Detect which cell encompasses the target text, then output its [X, Y] center coordinate. 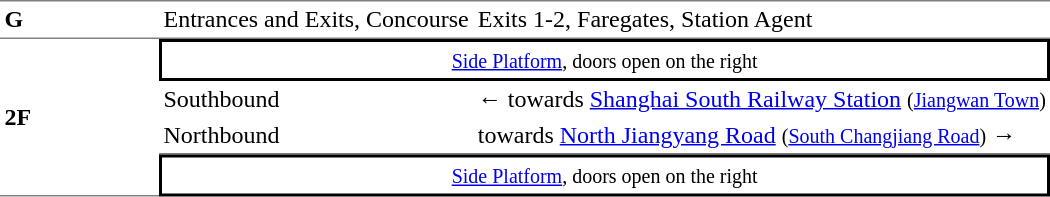
G [80, 20]
Entrances and Exits, Concourse [316, 20]
Northbound [316, 136]
towards North Jiangyang Road (South Changjiang Road) → [762, 136]
Southbound [316, 99]
← towards Shanghai South Railway Station (Jiangwan Town) [762, 99]
Exits 1-2, Faregates, Station Agent [762, 20]
2F [80, 118]
